Locate the cell with the specified text and output its [X, Y] center coordinate. 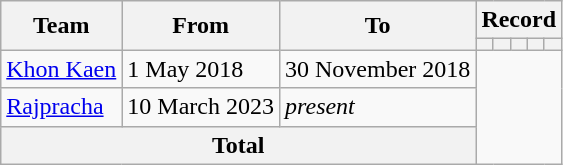
Khon Kaen [62, 69]
Total [238, 145]
present [377, 107]
10 March 2023 [201, 107]
Record [519, 20]
From [201, 26]
Team [62, 26]
30 November 2018 [377, 69]
1 May 2018 [201, 69]
Rajpracha [62, 107]
To [377, 26]
